Scan for the cell matching the given text and deliver its [X, Y] coordinate at center. 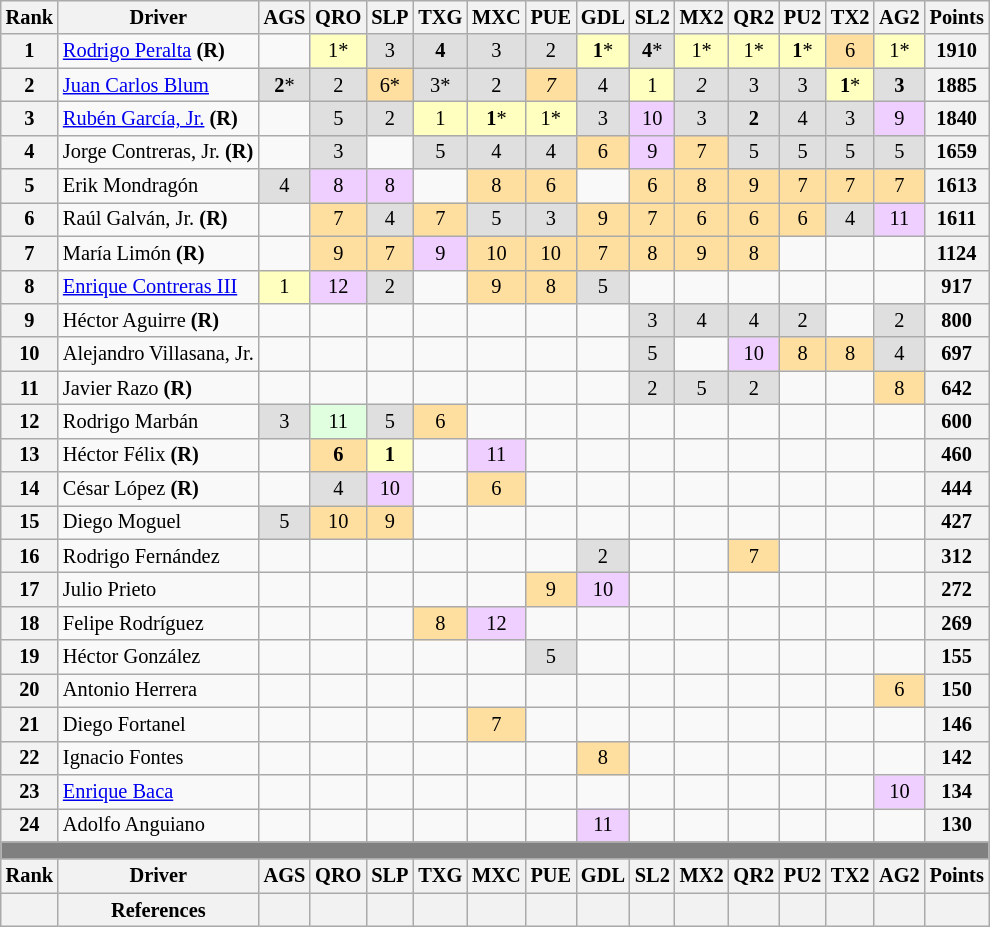
800 [957, 320]
References [158, 910]
20 [30, 690]
427 [957, 522]
César López (R) [158, 489]
2* [285, 85]
Felipe Rodríguez [158, 623]
444 [957, 489]
4* [652, 51]
146 [957, 724]
272 [957, 589]
Jorge Contreras, Jr. (R) [158, 152]
3* [440, 85]
1910 [957, 51]
Adolfo Anguiano [158, 825]
Diego Fortanel [158, 724]
Julio Prieto [158, 589]
142 [957, 758]
269 [957, 623]
Rodrigo Peralta (R) [158, 51]
21 [30, 724]
14 [30, 489]
1613 [957, 186]
16 [30, 556]
1885 [957, 85]
Enrique Contreras III [158, 287]
1840 [957, 118]
1611 [957, 219]
Rubén García, Jr. (R) [158, 118]
23 [30, 791]
Héctor Félix (R) [158, 455]
Héctor Aguirre (R) [158, 320]
312 [957, 556]
697 [957, 354]
24 [30, 825]
Diego Moguel [158, 522]
642 [957, 388]
13 [30, 455]
María Limón (R) [158, 253]
1659 [957, 152]
134 [957, 791]
Héctor González [158, 657]
Javier Razo (R) [158, 388]
18 [30, 623]
15 [30, 522]
17 [30, 589]
130 [957, 825]
Erik Mondragón [158, 186]
Enrique Baca [158, 791]
600 [957, 421]
22 [30, 758]
150 [957, 690]
Rodrigo Fernández [158, 556]
Alejandro Villasana, Jr. [158, 354]
155 [957, 657]
19 [30, 657]
Antonio Herrera [158, 690]
Raúl Galván, Jr. (R) [158, 219]
917 [957, 287]
Rodrigo Marbán [158, 421]
1124 [957, 253]
6* [390, 85]
Ignacio Fontes [158, 758]
Juan Carlos Blum [158, 85]
460 [957, 455]
